Detect which cell encompasses the target text, then output its [x, y] center coordinate. 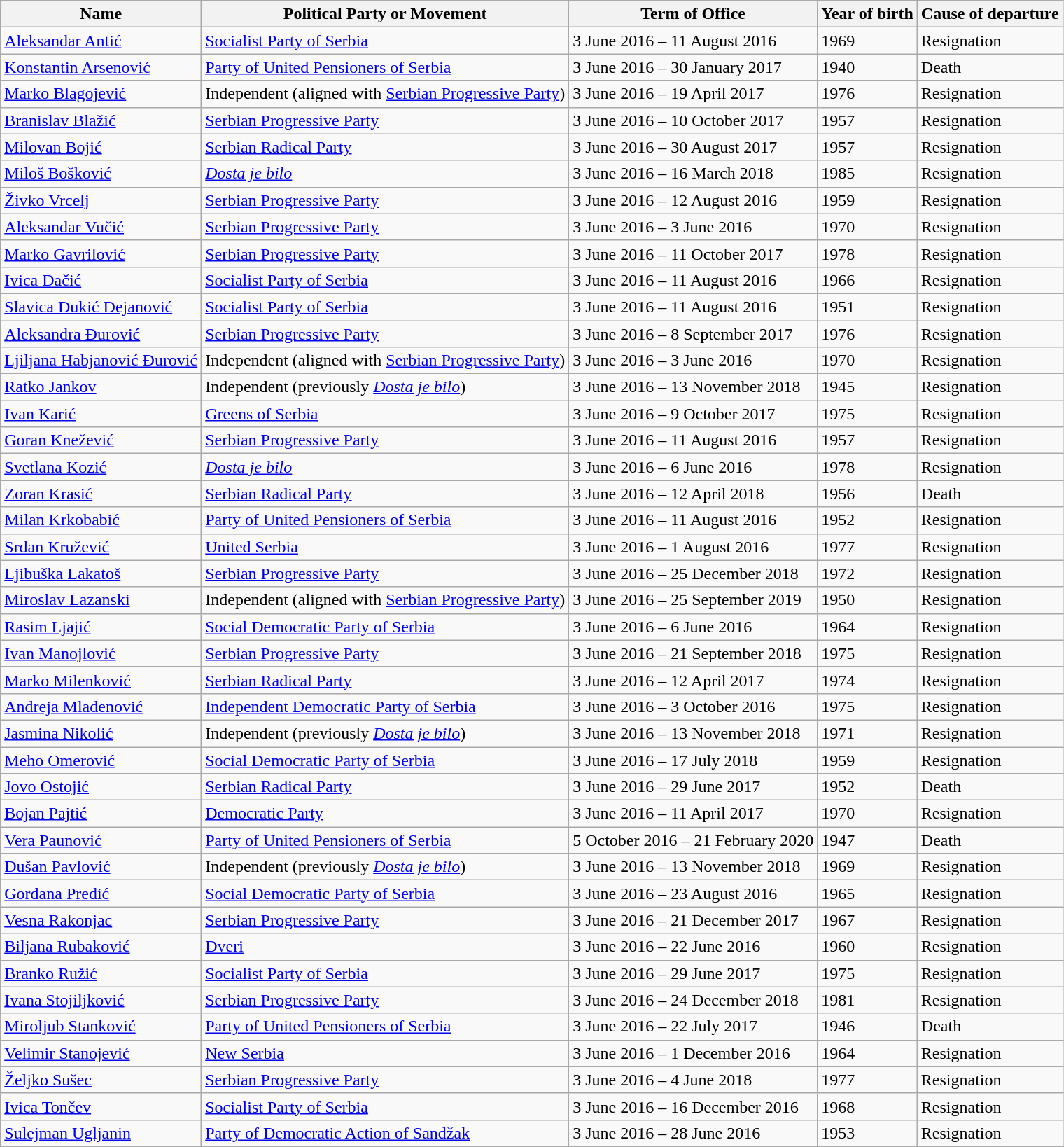
1974 [868, 680]
1960 [868, 947]
1950 [868, 600]
Konstantin Arsenović [101, 67]
3 June 2016 – 9 October 2017 [693, 414]
3 June 2016 – 25 December 2018 [693, 573]
3 June 2016 – 16 March 2018 [693, 174]
1940 [868, 67]
3 June 2016 – 30 August 2017 [693, 147]
3 June 2016 – 12 April 2017 [693, 680]
Miroljub Stanković [101, 1027]
3 June 2016 – 3 October 2016 [693, 707]
1965 [868, 894]
1985 [868, 174]
Dušan Pavlović [101, 867]
Zoran Krasić [101, 494]
Ivana Stojiljković [101, 1000]
3 June 2016 – 4 June 2018 [693, 1080]
3 June 2016 – 30 January 2017 [693, 67]
3 June 2016 – 21 September 2018 [693, 653]
Vesna Rakonjac [101, 920]
3 June 2016 – 12 August 2016 [693, 200]
Dveri [385, 947]
Branislav Blažić [101, 120]
Name [101, 14]
3 June 2016 – 19 April 2017 [693, 94]
Cause of departure [990, 14]
Velimir Stanojević [101, 1053]
3 June 2016 – 16 December 2016 [693, 1106]
Aleksandar Antić [101, 41]
1972 [868, 573]
1967 [868, 920]
Ivica Dačić [101, 280]
Marko Gavrilović [101, 253]
Democratic Party [385, 814]
Meho Omerović [101, 760]
Aleksandra Đurović [101, 334]
Year of birth [868, 14]
3 June 2016 – 1 August 2016 [693, 547]
Aleksandar Vučić [101, 227]
New Serbia [385, 1053]
3 June 2016 – 10 October 2017 [693, 120]
Branko Ružić [101, 973]
1966 [868, 280]
3 June 2016 – 23 August 2016 [693, 894]
3 June 2016 – 11 October 2017 [693, 253]
Živko Vrcelj [101, 200]
Miroslav Lazanski [101, 600]
1953 [868, 1133]
3 June 2016 – 17 July 2018 [693, 760]
Ivan Karić [101, 414]
Independent Democratic Party of Serbia [385, 707]
1947 [868, 840]
Jovo Ostojić [101, 787]
Marko Milenković [101, 680]
Goran Knežević [101, 440]
Marko Blagojević [101, 94]
3 June 2016 – 1 December 2016 [693, 1053]
1981 [868, 1000]
Ljiljana Habjanović Đurović [101, 361]
Ivan Manojlović [101, 653]
1951 [868, 307]
3 June 2016 – 24 December 2018 [693, 1000]
Bojan Pajtić [101, 814]
3 June 2016 – 11 April 2017 [693, 814]
3 June 2016 – 25 September 2019 [693, 600]
Ljibuška Lakatoš [101, 573]
Term of Office [693, 14]
3 June 2016 – 8 September 2017 [693, 334]
Biljana Rubaković [101, 947]
Željko Sušec [101, 1080]
Slavica Đukić Dejanović [101, 307]
Political Party or Movement [385, 14]
Andreja Mladenović [101, 707]
3 June 2016 – 12 April 2018 [693, 494]
Svetlana Kozić [101, 467]
3 June 2016 – 28 June 2016 [693, 1133]
Milovan Bojić [101, 147]
Miloš Bošković [101, 174]
1945 [868, 387]
Milan Krkobabić [101, 520]
1971 [868, 733]
5 October 2016 – 21 February 2020 [693, 840]
1968 [868, 1106]
Jasmina Nikolić [101, 733]
Greens of Serbia [385, 414]
Srđan Kružević [101, 547]
Gordana Predić [101, 894]
1956 [868, 494]
Sulejman Ugljanin [101, 1133]
Party of Democratic Action of Sandžak [385, 1133]
Ivica Tončev [101, 1106]
3 June 2016 – 22 June 2016 [693, 947]
Ratko Jankov [101, 387]
1946 [868, 1027]
United Serbia [385, 547]
3 June 2016 – 22 July 2017 [693, 1027]
3 June 2016 – 21 December 2017 [693, 920]
Vera Paunović [101, 840]
Rasim Ljajić [101, 627]
